Return the [X, Y] coordinate for the center point of the cell that contains the specified text.  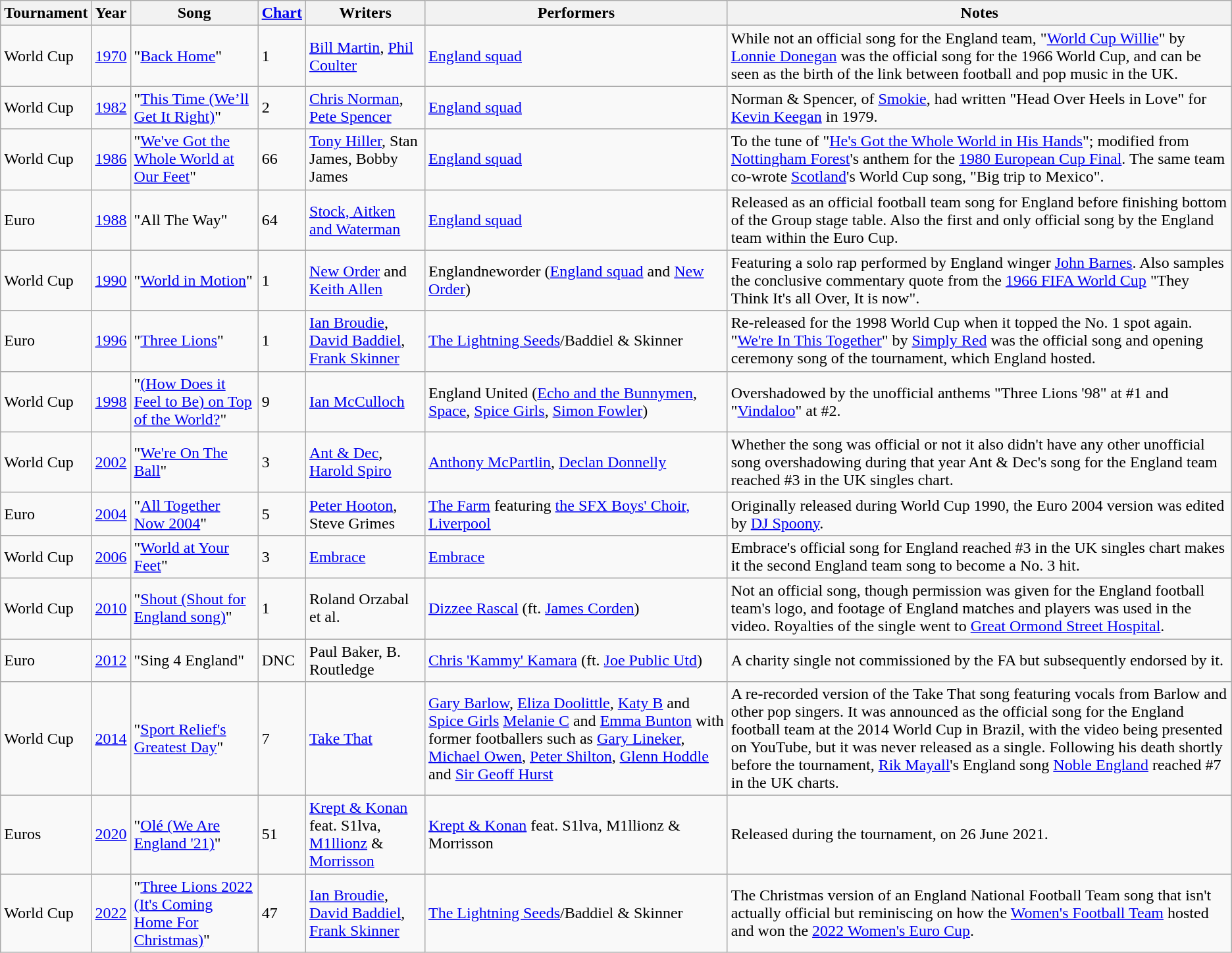
Peter Hooton, Steve Grimes [366, 513]
Ant & Dec, Harold Spiro [366, 462]
66 [282, 159]
Writers [366, 13]
1986 [111, 159]
Norman & Spencer, of Smokie, had written "Head Over Heels in Love" for Kevin Keegan in 1979. [979, 108]
Embrace's official song for England reached #3 in the UK singles chart makes it the second England team song to become a No. 3 hit. [979, 557]
1996 [111, 341]
2 [282, 108]
Originally released during World Cup 1990, the Euro 2004 version was edited by DJ Spoony. [979, 513]
"(How Does it Feel to Be) on Top of the World?" [194, 401]
Anthony McPartlin, Declan Donnelly [576, 462]
"Back Home" [194, 56]
Ian McCulloch [366, 401]
Performers [576, 13]
Bill Martin, Phil Coulter [366, 56]
"Shout (Shout for England song)" [194, 608]
Chris 'Kammy' Kamara (ft. Joe Public Utd) [576, 659]
9 [282, 401]
Chart [282, 13]
64 [282, 220]
2006 [111, 557]
Notes [979, 13]
"World at Your Feet" [194, 557]
DNC [282, 659]
47 [282, 914]
7 [282, 738]
"Three Lions 2022 (It's Coming Home For Christmas)" [194, 914]
Tournament [46, 13]
2002 [111, 462]
Dizzee Rascal (ft. James Corden) [576, 608]
Tony Hiller, Stan James, Bobby James [366, 159]
"Three Lions" [194, 341]
Song [194, 13]
Year [111, 13]
Chris Norman, Pete Spencer [366, 108]
2022 [111, 914]
"Olé (We Are England '21)" [194, 835]
Overshadowed by the unofficial anthems "Three Lions '98" at #1 and "Vindaloo" at #2. [979, 401]
1982 [111, 108]
"We've Got the Whole World at Our Feet" [194, 159]
Stock, Aitken and Waterman [366, 220]
Roland Orzabal et al. [366, 608]
1988 [111, 220]
1970 [111, 56]
"World in Motion" [194, 280]
1990 [111, 280]
2010 [111, 608]
A charity single not commissioned by the FA but subsequently endorsed by it. [979, 659]
51 [282, 835]
5 [282, 513]
Euros [46, 835]
2004 [111, 513]
"All The Way" [194, 220]
2020 [111, 835]
2012 [111, 659]
England United (Echo and the Bunnymen, Space, Spice Girls, Simon Fowler) [576, 401]
"All Together Now 2004" [194, 513]
"Sport Relief's Greatest Day" [194, 738]
Englandneworder (England squad and New Order) [576, 280]
Released during the tournament, on 26 June 2021. [979, 835]
Paul Baker, B. Routledge [366, 659]
"We're On The Ball" [194, 462]
Take That [366, 738]
1998 [111, 401]
"This Time (We’ll Get It Right)" [194, 108]
The Farm featuring the SFX Boys' Choir, Liverpool [576, 513]
"Sing 4 England" [194, 659]
New Order and Keith Allen [366, 280]
2014 [111, 738]
